Pinpoint the cell where the given text exists, returning its (X, Y) midpoint coordinate. 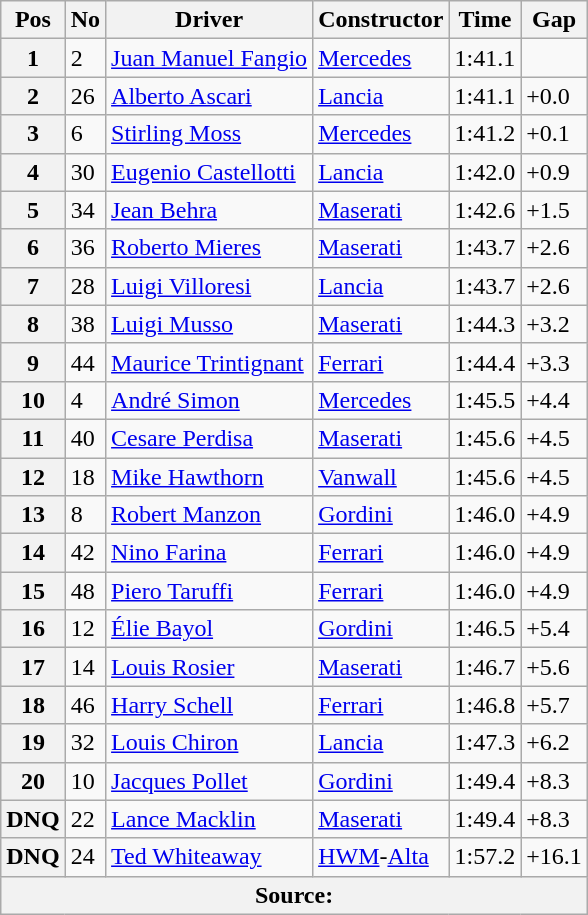
Constructor (381, 20)
Louis Chiron (210, 743)
Driver (210, 20)
1:42.6 (485, 210)
28 (85, 286)
11 (33, 438)
9 (33, 362)
+1.5 (554, 210)
Lance Macklin (210, 819)
+0.1 (554, 134)
1:44.3 (485, 324)
HWM-Alta (381, 857)
1 (33, 58)
Juan Manuel Fangio (210, 58)
15 (33, 591)
1:44.4 (485, 362)
3 (33, 134)
+5.7 (554, 705)
Alberto Ascari (210, 96)
André Simon (210, 400)
Mike Hawthorn (210, 477)
19 (33, 743)
Gap (554, 20)
Louis Rosier (210, 667)
Luigi Villoresi (210, 286)
Ted Whiteaway (210, 857)
Jean Behra (210, 210)
46 (85, 705)
22 (85, 819)
+5.4 (554, 629)
+5.6 (554, 667)
Piero Taruffi (210, 591)
+16.1 (554, 857)
5 (33, 210)
Eugenio Castellotti (210, 172)
26 (85, 96)
1:46.7 (485, 667)
+3.2 (554, 324)
Élie Bayol (210, 629)
16 (33, 629)
Stirling Moss (210, 134)
Harry Schell (210, 705)
40 (85, 438)
Vanwall (381, 477)
1:42.0 (485, 172)
30 (85, 172)
1:57.2 (485, 857)
7 (33, 286)
38 (85, 324)
Maurice Trintignant (210, 362)
Cesare Perdisa (210, 438)
34 (85, 210)
20 (33, 781)
32 (85, 743)
+4.4 (554, 400)
13 (33, 515)
Source: (294, 895)
Nino Farina (210, 553)
1:45.5 (485, 400)
Pos (33, 20)
1:46.5 (485, 629)
44 (85, 362)
Time (485, 20)
1:47.3 (485, 743)
36 (85, 248)
+0.9 (554, 172)
42 (85, 553)
1:46.8 (485, 705)
Jacques Pollet (210, 781)
No (85, 20)
17 (33, 667)
Roberto Mieres (210, 248)
1:41.2 (485, 134)
Luigi Musso (210, 324)
48 (85, 591)
Robert Manzon (210, 515)
24 (85, 857)
+3.3 (554, 362)
+6.2 (554, 743)
+0.0 (554, 96)
